From the cell containing the given text, extract its center point as [X, Y] coordinate. 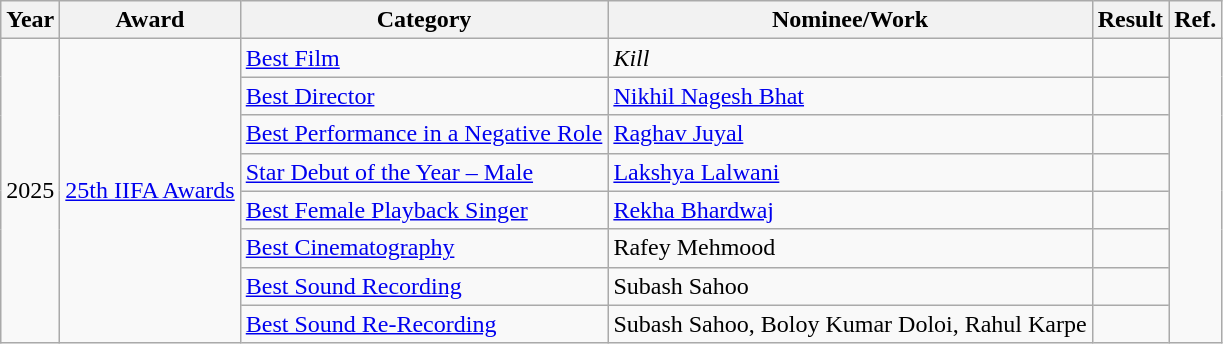
Nominee/Work [850, 20]
Subash Sahoo, Boloy Kumar Doloi, Rahul Karpe [850, 324]
Raghav Juyal [850, 134]
Subash Sahoo [850, 286]
25th IIFA Awards [150, 191]
Best Sound Recording [424, 286]
Best Sound Re-Recording [424, 324]
Best Performance in a Negative Role [424, 134]
Kill [850, 58]
Rafey Mehmood [850, 248]
Lakshya Lalwani [850, 172]
Result [1130, 20]
Star Debut of the Year – Male [424, 172]
Best Female Playback Singer [424, 210]
Best Film [424, 58]
Ref. [1196, 20]
Best Director [424, 96]
Category [424, 20]
Award [150, 20]
Year [30, 20]
2025 [30, 191]
Rekha Bhardwaj [850, 210]
Nikhil Nagesh Bhat [850, 96]
Best Cinematography [424, 248]
